Find where the given text appears and provide that cell's center as [X, Y] coordinate. 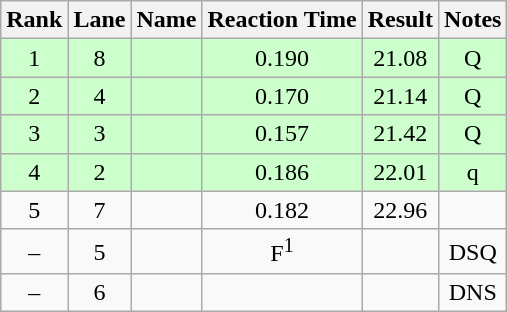
21.08 [400, 58]
0.186 [282, 172]
22.01 [400, 172]
Notes [473, 20]
1 [34, 58]
8 [100, 58]
21.42 [400, 134]
Lane [100, 20]
Rank [34, 20]
F1 [282, 252]
21.14 [400, 96]
0.182 [282, 210]
0.170 [282, 96]
7 [100, 210]
Result [400, 20]
0.190 [282, 58]
DNS [473, 293]
22.96 [400, 210]
6 [100, 293]
Reaction Time [282, 20]
Name [166, 20]
0.157 [282, 134]
q [473, 172]
DSQ [473, 252]
